Identify which cell holds the provided text, then report its [X, Y] central coordinate. 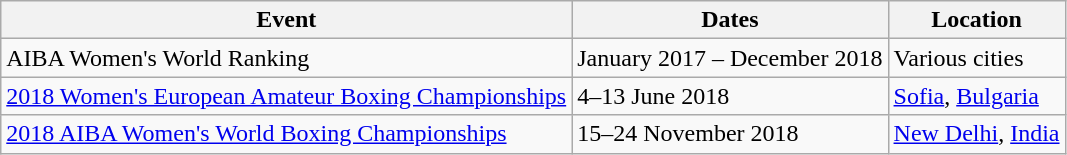
4–13 June 2018 [730, 96]
AIBA Women's World Ranking [286, 58]
January 2017 – December 2018 [730, 58]
Sofia, Bulgaria [976, 96]
Event [286, 20]
Location [976, 20]
Dates [730, 20]
2018 Women's European Amateur Boxing Championships [286, 96]
Various cities [976, 58]
New Delhi, India [976, 134]
2018 AIBA Women's World Boxing Championships [286, 134]
15–24 November 2018 [730, 134]
